Locate the cell with the specified text and output its (x, y) center coordinate. 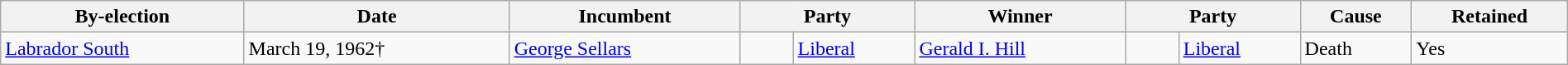
Gerald I. Hill (1021, 48)
Winner (1021, 17)
Labrador South (122, 48)
By-election (122, 17)
Cause (1356, 17)
Date (377, 17)
Yes (1489, 48)
Retained (1489, 17)
George Sellars (625, 48)
March 19, 1962† (377, 48)
Death (1356, 48)
Incumbent (625, 17)
